Return (X, Y) of the center of cell containing provided text 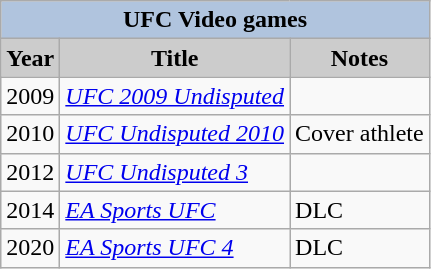
Title (175, 58)
EA Sports UFC 4 (175, 248)
EA Sports UFC (175, 210)
UFC 2009 Undisputed (175, 96)
Notes (360, 58)
2012 (30, 172)
UFC Undisputed 3 (175, 172)
Cover athlete (360, 134)
2010 (30, 134)
UFC Undisputed 2010 (175, 134)
2009 (30, 96)
Year (30, 58)
UFC Video games (215, 20)
2020 (30, 248)
2014 (30, 210)
